Extract the (X, Y) coordinate from the center of the cell holding the provided text.  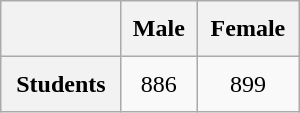
Students (61, 84)
899 (248, 84)
886 (159, 84)
Male (159, 29)
Female (248, 29)
